For the text-containing cell, return its midpoint in [x, y] coordinate format. 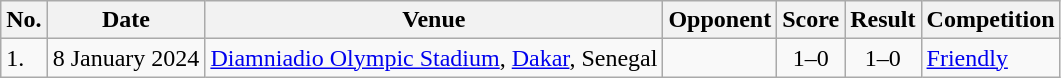
Venue [434, 20]
Score [811, 20]
Opponent [720, 20]
Diamniadio Olympic Stadium, Dakar, Senegal [434, 58]
Result [883, 20]
Friendly [990, 58]
1. [24, 58]
Competition [990, 20]
No. [24, 20]
8 January 2024 [126, 58]
Date [126, 20]
